Scan for the cell matching the given text and deliver its [x, y] coordinate at center. 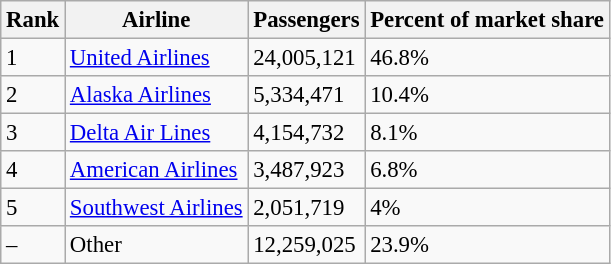
2 [33, 95]
American Airlines [156, 170]
6.8% [487, 170]
United Airlines [156, 58]
10.4% [487, 95]
Delta Air Lines [156, 133]
1 [33, 58]
Other [156, 245]
4 [33, 170]
3,487,923 [306, 170]
Percent of market share [487, 20]
3 [33, 133]
Southwest Airlines [156, 208]
Airline [156, 20]
2,051,719 [306, 208]
4,154,732 [306, 133]
Passengers [306, 20]
24,005,121 [306, 58]
5,334,471 [306, 95]
4% [487, 208]
12,259,025 [306, 245]
5 [33, 208]
46.8% [487, 58]
Rank [33, 20]
Alaska Airlines [156, 95]
– [33, 245]
23.9% [487, 245]
8.1% [487, 133]
